Find where the given text appears and provide that cell's center as [X, Y] coordinate. 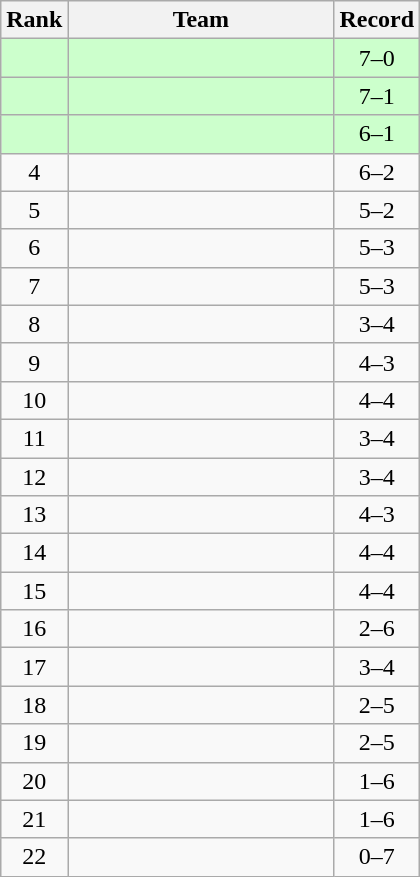
Record [377, 20]
Rank [34, 20]
20 [34, 781]
7–0 [377, 58]
6 [34, 248]
15 [34, 591]
19 [34, 743]
7–1 [377, 96]
18 [34, 705]
11 [34, 438]
17 [34, 667]
8 [34, 324]
16 [34, 629]
6–2 [377, 172]
12 [34, 477]
5–2 [377, 210]
0–7 [377, 857]
13 [34, 515]
5 [34, 210]
Team [201, 20]
10 [34, 400]
21 [34, 819]
7 [34, 286]
14 [34, 553]
9 [34, 362]
4 [34, 172]
6–1 [377, 134]
22 [34, 857]
2–6 [377, 629]
